Search for the cell housing the specified text and yield its [x, y] center coordinate. 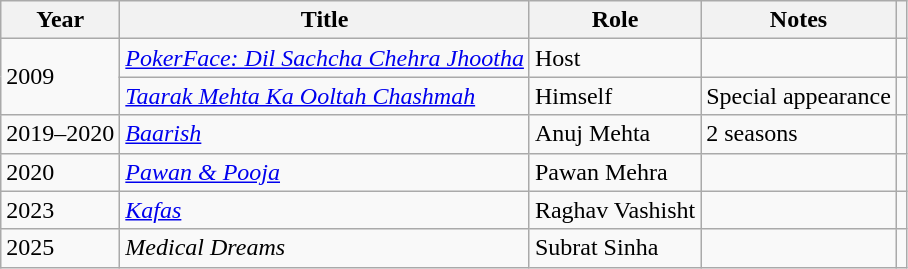
Subrat Sinha [614, 248]
2025 [60, 248]
2019–2020 [60, 134]
Title [325, 20]
Himself [614, 96]
2023 [60, 210]
Baarish [325, 134]
2 seasons [799, 134]
Year [60, 20]
Raghav Vashisht [614, 210]
Notes [799, 20]
2020 [60, 172]
Kafas [325, 210]
Role [614, 20]
Host [614, 58]
Taarak Mehta Ka Ooltah Chashmah [325, 96]
2009 [60, 77]
Pawan Mehra [614, 172]
Special appearance [799, 96]
Medical Dreams [325, 248]
Anuj Mehta [614, 134]
PokerFace: Dil Sachcha Chehra Jhootha [325, 58]
Pawan & Pooja [325, 172]
